Find where the given text appears and provide that cell's center as (x, y) coordinate. 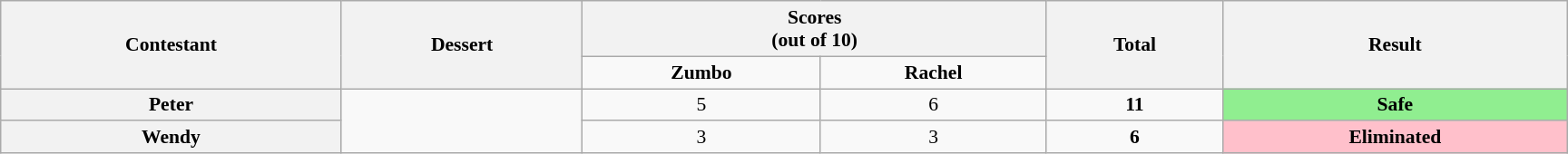
Scores(out of 10) (815, 29)
Peter (171, 105)
Contestant (171, 45)
Safe (1396, 105)
Rachel (934, 72)
Dessert (462, 45)
Wendy (171, 138)
Total (1134, 45)
Zumbo (701, 72)
Eliminated (1396, 138)
Result (1396, 45)
11 (1134, 105)
5 (701, 105)
